Locate the cell with the specified text and output its (X, Y) center coordinate. 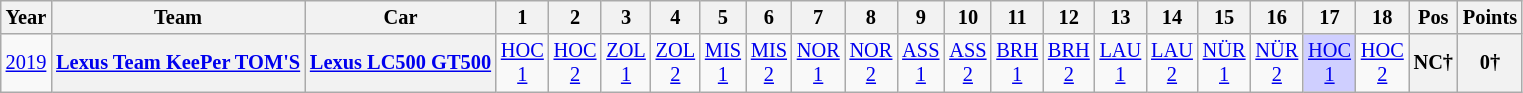
8 (872, 17)
BRH2 (1069, 63)
NOR2 (872, 63)
LAU2 (1172, 63)
6 (769, 17)
18 (1382, 17)
Year (26, 17)
12 (1069, 17)
9 (920, 17)
LAU1 (1121, 63)
NÜR1 (1224, 63)
Car (400, 17)
NOR1 (818, 63)
15 (1224, 17)
Pos (1434, 17)
5 (723, 17)
7 (818, 17)
NÜR2 (1276, 63)
3 (626, 17)
4 (676, 17)
Lexus Team KeePer TOM'S (178, 63)
14 (1172, 17)
13 (1121, 17)
16 (1276, 17)
MIS2 (769, 63)
ASS2 (968, 63)
Lexus LC500 GT500 (400, 63)
ZOL2 (676, 63)
BRH1 (1017, 63)
MIS1 (723, 63)
Points (1490, 17)
2 (576, 17)
ASS1 (920, 63)
2019 (26, 63)
17 (1330, 17)
ZOL1 (626, 63)
10 (968, 17)
11 (1017, 17)
0† (1490, 63)
Team (178, 17)
1 (522, 17)
NC† (1434, 63)
